Pinpoint the cell where the given text exists, returning its (X, Y) midpoint coordinate. 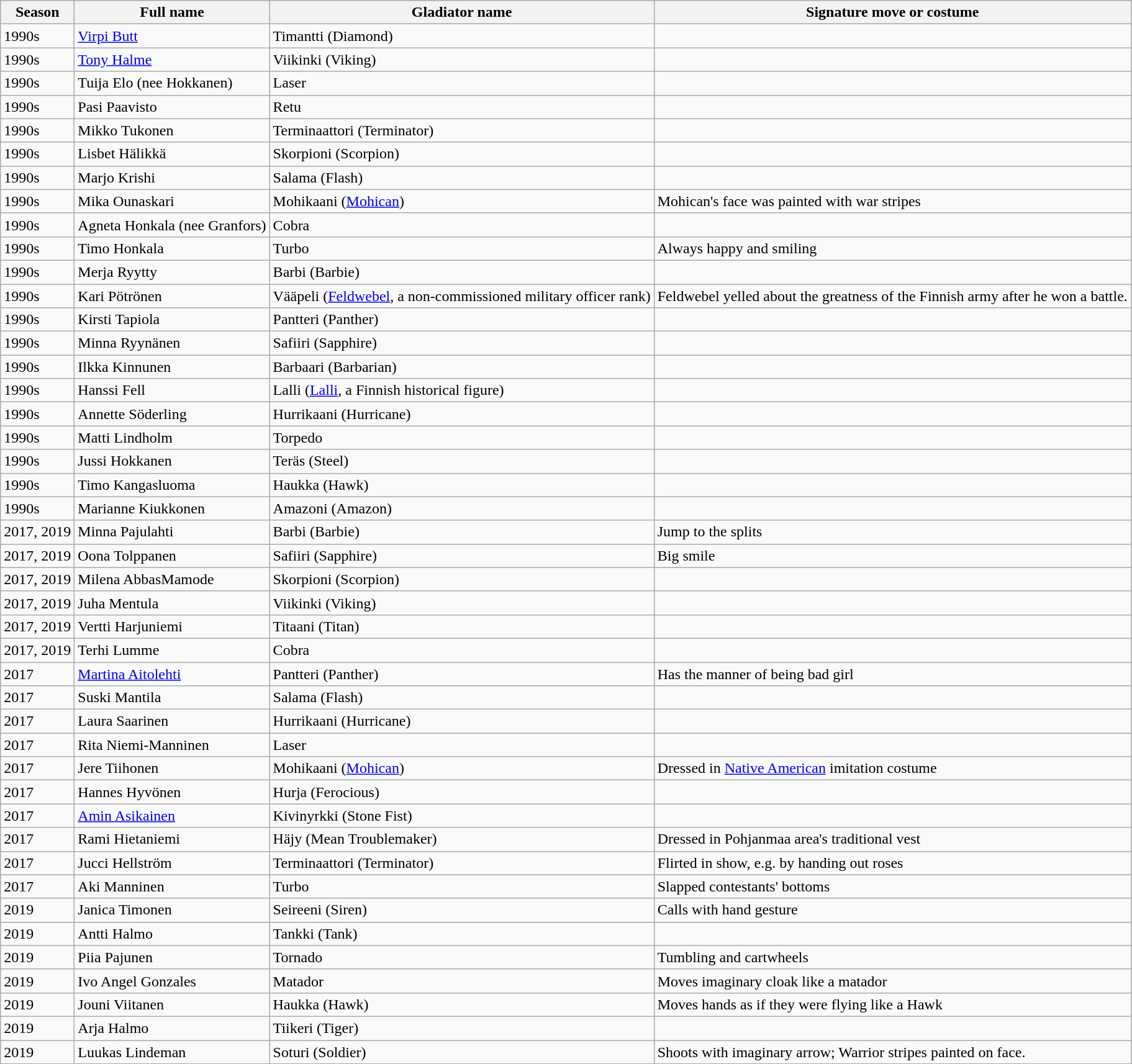
Timo Honkala (172, 248)
Minna Pajulahti (172, 532)
Teräs (Steel) (462, 461)
Suski Mantila (172, 698)
Hanssi Fell (172, 390)
Soturi (Soldier) (462, 1052)
Moves hands as if they were flying like a Hawk (892, 1004)
Moves imaginary cloak like a matador (892, 981)
Merja Ryytty (172, 272)
Shoots with imaginary arrow; Warrior stripes painted on face. (892, 1052)
Mohican's face was painted with war stripes (892, 201)
Always happy and smiling (892, 248)
Rami Hietaniemi (172, 839)
Tumbling and cartwheels (892, 957)
Slapped contestants' bottoms (892, 886)
Big smile (892, 556)
Marjo Krishi (172, 178)
Kari Pötrönen (172, 296)
Vääpeli (Feldwebel, a non-commissioned military officer rank) (462, 296)
Signature move or costume (892, 12)
Agneta Honkala (nee Granfors) (172, 225)
Ilkka Kinnunen (172, 367)
Barbaari (Barbarian) (462, 367)
Matti Lindholm (172, 438)
Milena AbbasMamode (172, 579)
Juha Mentula (172, 603)
Mika Ounaskari (172, 201)
Season (37, 12)
Janica Timonen (172, 910)
Retu (462, 107)
Feldwebel yelled about the greatness of the Finnish army after he won a battle. (892, 296)
Kirsti Tapiola (172, 320)
Hurja (Ferocious) (462, 792)
Jump to the splits (892, 532)
Kivinyrkki (Stone Fist) (462, 816)
Calls with hand gesture (892, 910)
Martina Aitolehti (172, 674)
Dressed in Pohjanmaa area's traditional vest (892, 839)
Laura Saarinen (172, 721)
Tankki (Tank) (462, 934)
Piia Pajunen (172, 957)
Antti Halmo (172, 934)
Ivo Angel Gonzales (172, 981)
Amin Asikainen (172, 816)
Mikko Tukonen (172, 130)
Has the manner of being bad girl (892, 674)
Torpedo (462, 438)
Jouni Viitanen (172, 1004)
Luukas Lindeman (172, 1052)
Vertti Harjuniemi (172, 626)
Tornado (462, 957)
Oona Tolppanen (172, 556)
Terhi Lumme (172, 650)
Annette Söderling (172, 414)
Rita Niemi-Manninen (172, 745)
Tony Halme (172, 60)
Häjy (Mean Troublemaker) (462, 839)
Jere Tiihonen (172, 769)
Tiikeri (Tiger) (462, 1028)
Seireeni (Siren) (462, 910)
Minna Ryynänen (172, 343)
Gladiator name (462, 12)
Full name (172, 12)
Timo Kangasluoma (172, 485)
Flirted in show, e.g. by handing out roses (892, 863)
Lalli (Lalli, a Finnish historical figure) (462, 390)
Arja Halmo (172, 1028)
Tuija Elo (nee Hokkanen) (172, 83)
Lisbet Hälikkä (172, 154)
Jussi Hokkanen (172, 461)
Titaani (Titan) (462, 626)
Jucci Hellström (172, 863)
Hannes Hyvönen (172, 792)
Aki Manninen (172, 886)
Amazoni (Amazon) (462, 508)
Marianne Kiukkonen (172, 508)
Dressed in Native American imitation costume (892, 769)
Matador (462, 981)
Pasi Paavisto (172, 107)
Virpi Butt (172, 36)
Timantti (Diamond) (462, 36)
